Extract the [x, y] coordinate from the center of the cell holding the provided text.  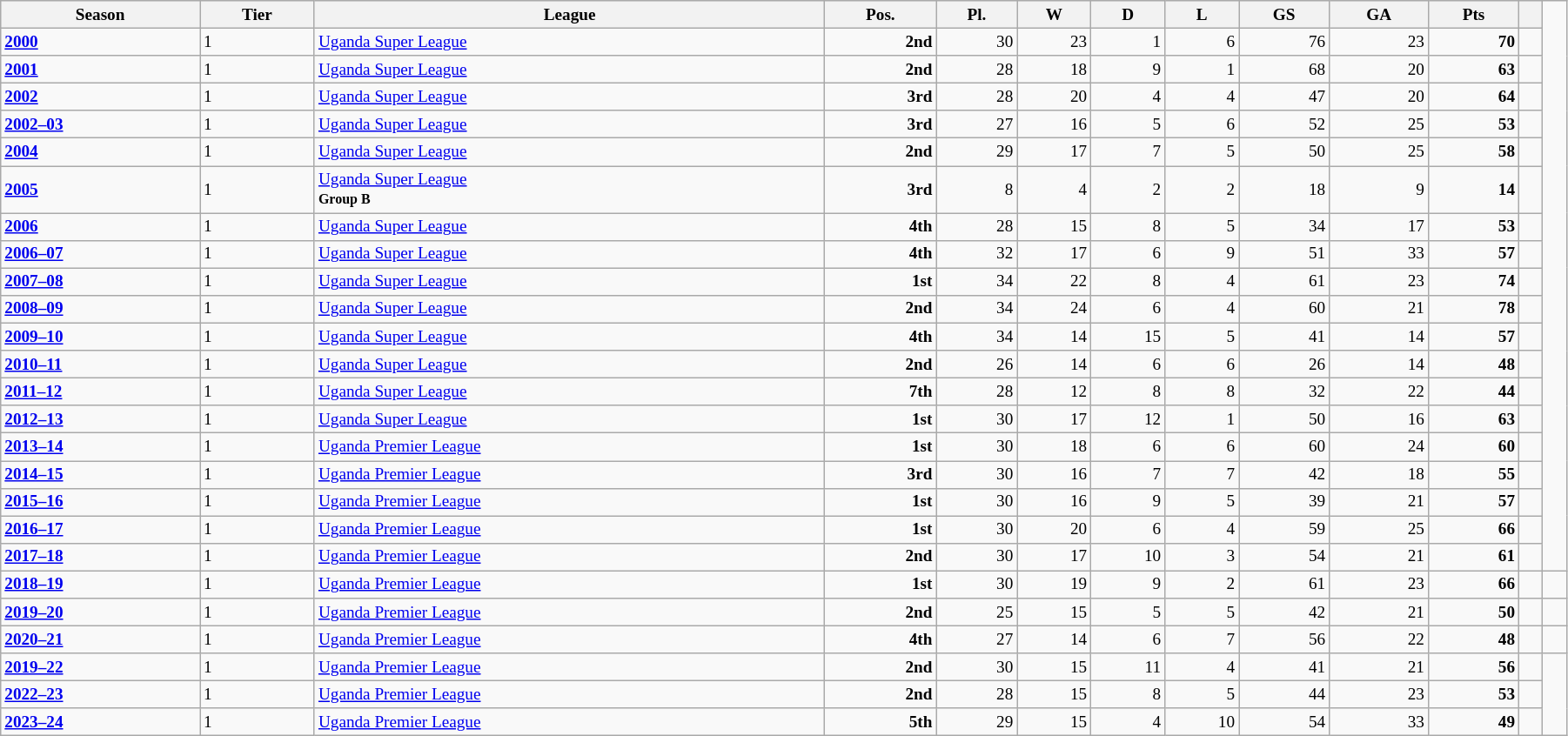
49 [1473, 722]
D [1128, 15]
2006–07 [101, 254]
2016–17 [101, 530]
2002–03 [101, 124]
2010–11 [101, 365]
2001 [101, 70]
Season [101, 15]
2019–20 [101, 612]
2004 [101, 152]
19 [1055, 585]
L [1203, 15]
Pts [1473, 15]
68 [1284, 70]
League [569, 15]
Pl. [976, 15]
55 [1473, 474]
GS [1284, 15]
52 [1284, 124]
2006 [101, 227]
2023–24 [101, 722]
11 [1128, 667]
39 [1284, 502]
2019–22 [101, 667]
51 [1284, 254]
2013–14 [101, 447]
2002 [101, 97]
64 [1473, 97]
2005 [101, 189]
W [1055, 15]
7th [881, 391]
GA [1379, 15]
Tier [258, 15]
Uganda Super League Group B [569, 189]
2020–21 [101, 639]
3 [1203, 557]
74 [1473, 282]
59 [1284, 530]
2017–18 [101, 557]
2009–10 [101, 337]
2000 [101, 42]
47 [1284, 97]
58 [1473, 152]
2014–15 [101, 474]
5th [881, 722]
70 [1473, 42]
76 [1284, 42]
2022–23 [101, 694]
Pos. [881, 15]
2012–13 [101, 419]
2011–12 [101, 391]
2007–08 [101, 282]
2015–16 [101, 502]
78 [1473, 309]
2008–09 [101, 309]
2018–19 [101, 585]
